Determine the [x, y] coordinate at the center of the cell enclosing the given text.  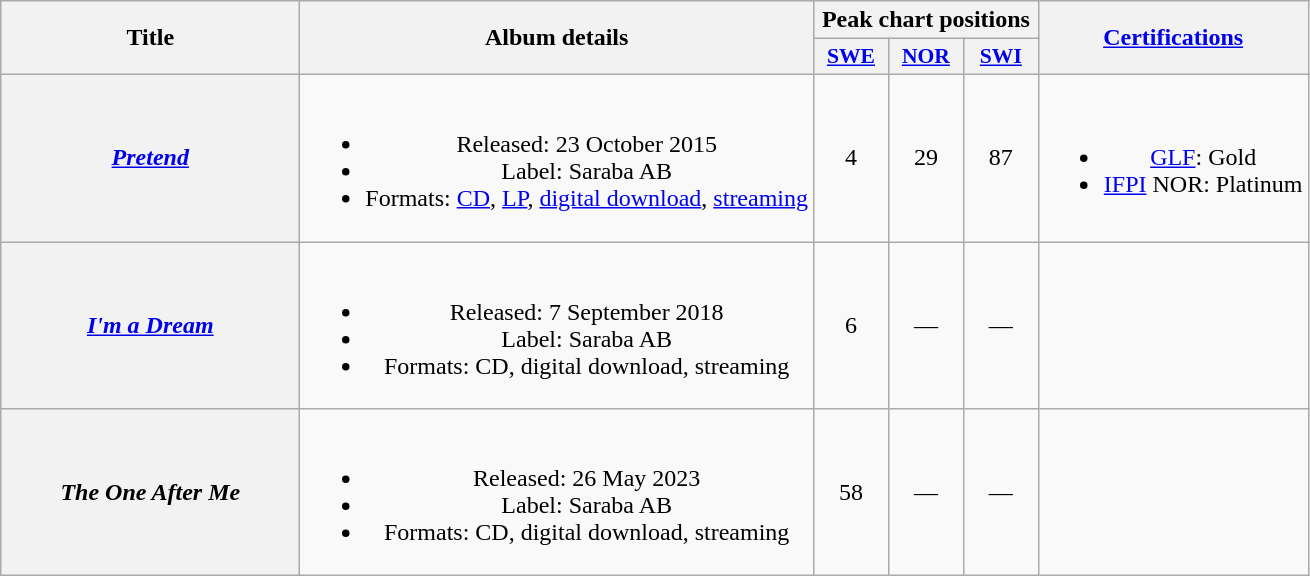
Album details [557, 38]
GLF: GoldIFPI NOR: Platinum [1173, 158]
Released: 23 October 2015Label: Saraba ABFormats: CD, LP, digital download, streaming [557, 158]
4 [852, 158]
NOR [926, 57]
SWE [852, 57]
The One After Me [150, 492]
87 [1000, 158]
Certifications [1173, 38]
Title [150, 38]
SWI [1000, 57]
Released: 7 September 2018Label: Saraba ABFormats: CD, digital download, streaming [557, 326]
Peak chart positions [926, 20]
Released: 26 May 2023Label: Saraba ABFormats: CD, digital download, streaming [557, 492]
6 [852, 326]
29 [926, 158]
Pretend [150, 158]
I'm a Dream [150, 326]
58 [852, 492]
